Pinpoint the cell where the given text exists, returning its (x, y) midpoint coordinate. 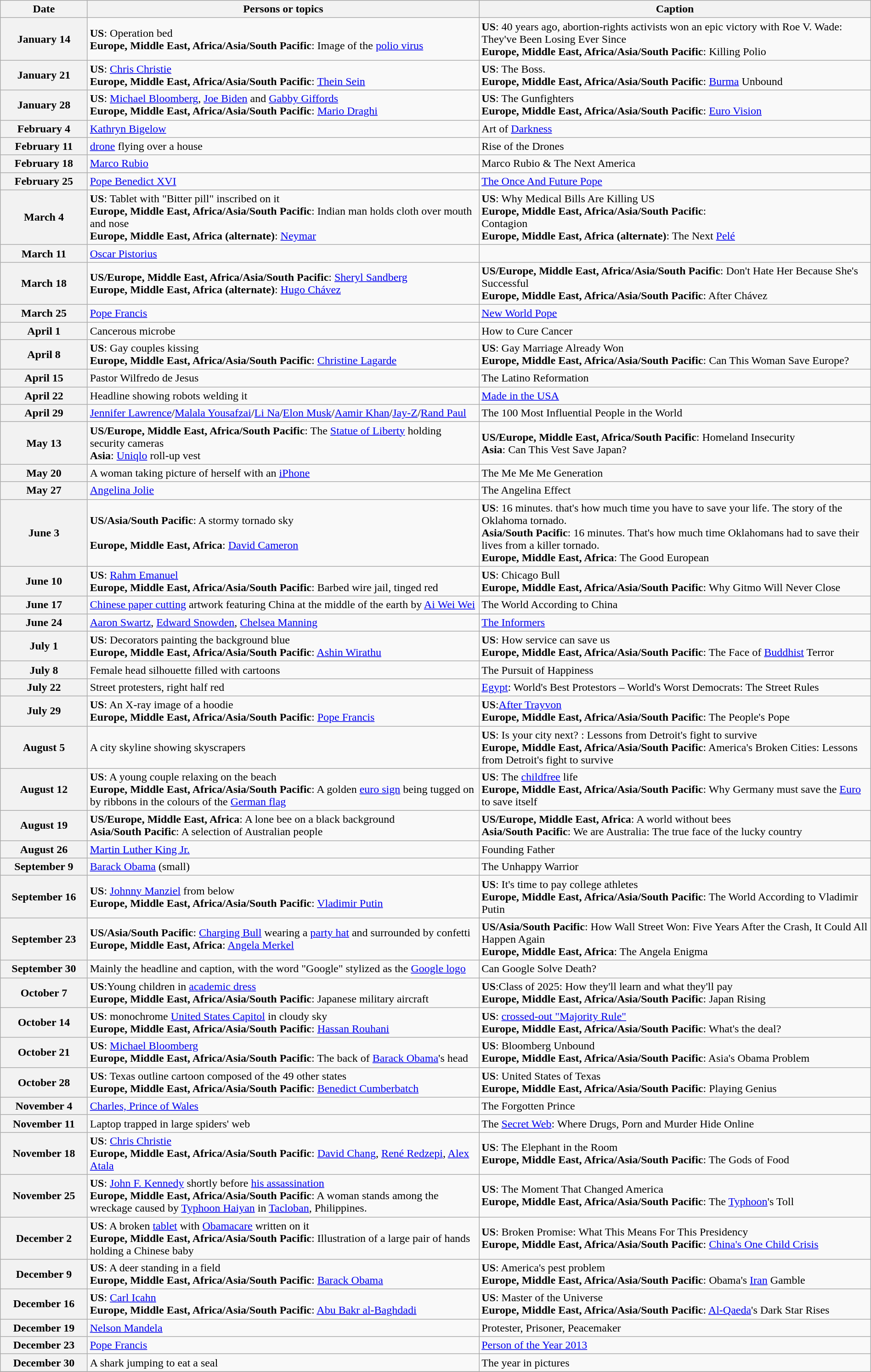
US/Asia/South Pacific: A stormy tornado sky Europe, Middle East, Africa: David Cameron (283, 533)
US: Rahm EmanuelEurope, Middle East, Africa/Asia/South Pacific: Barbed wire jail, tinged red (283, 581)
February 25 (44, 181)
US: Operation bedEurope, Middle East, Africa/Asia/South Pacific: Image of the polio virus (283, 39)
October 7 (44, 993)
US: crossed-out "Majority Rule" Europe, Middle East, Africa/Asia/South Pacific: What's the deal? (675, 1022)
Rise of the Drones (675, 146)
US: How service can save usEurope, Middle East, Africa/Asia/South Pacific: The Face of Buddhist Terror (675, 646)
US: The GunfightersEurope, Middle East, Africa/Asia/South Pacific: Euro Vision (675, 105)
August 26 (44, 849)
January 14 (44, 39)
December 2 (44, 1238)
The Pursuit of Happiness (675, 670)
Street protesters, right half red (283, 687)
A city skyline showing skyscrapers (283, 747)
Can Google Solve Death? (675, 969)
US: Master of the Universe Europe, Middle East, Africa/Asia/South Pacific: Al-Qaeda's Dark Star Rises (675, 1304)
April 15 (44, 378)
September 16 (44, 897)
Headline showing robots welding it (283, 396)
December 16 (44, 1304)
US/Asia/South Pacific: How Wall Street Won: Five Years After the Crash, It Could All Happen Again Europe, Middle East, Africa: The Angela Enigma (675, 939)
Chinese paper cutting artwork featuring China at the middle of the earth by Ai Wei Wei (283, 605)
January 28 (44, 105)
Marco Rubio & The Next America (675, 164)
Cancerous microbe (283, 330)
US:Class of 2025: How they'll learn and what they'll pay Europe, Middle East, Africa/Asia/South Pacific: Japan Rising (675, 993)
Person of the Year 2013 (675, 1345)
US: Broken Promise: What This Means For This Presidency Europe, Middle East, Africa/Asia/South Pacific: China's One Child Crisis (675, 1238)
US: It's time to pay college athletes Europe, Middle East, Africa/Asia/South Pacific: The World According to Vladimir Putin (675, 897)
Date (44, 9)
Martin Luther King Jr. (283, 849)
Pastor Wilfredo de Jesus (283, 378)
US: Bloomberg Unbound Europe, Middle East, Africa/Asia/South Pacific: Asia's Obama Problem (675, 1053)
Made in the USA (675, 396)
US/Europe, Middle East, Africa: A world without bees Asia/South Pacific: We are Australia: The true face of the lucky country (675, 825)
US: Decorators painting the background blueEurope, Middle East, Africa/Asia/South Pacific: Ashin Wirathu (283, 646)
August 19 (44, 825)
US: The childfree life Europe, Middle East, Africa/Asia/South Pacific: Why Germany must save the Euro to save itself (675, 790)
September 30 (44, 969)
February 18 (44, 164)
December 9 (44, 1274)
The Once And Future Pope (675, 181)
The Angelina Effect (675, 490)
US: An X-ray image of a hoodie Europe, Middle East, Africa/Asia/South Pacific: Pope Francis (283, 711)
The Latino Reformation (675, 378)
US: Gay Marriage Already WonEurope, Middle East, Africa/Asia/South Pacific: Can This Woman Save Europe? (675, 355)
March 4 (44, 217)
The 100 Most Influential People in the World (675, 413)
October 21 (44, 1053)
July 1 (44, 646)
June 24 (44, 622)
December 19 (44, 1328)
US:Young children in academic dress Europe, Middle East, Africa/Asia/South Pacific: Japanese military aircraft (283, 993)
November 25 (44, 1196)
Marco Rubio (283, 164)
drone flying over a house (283, 146)
US/Europe, Middle East, Africa: A lone bee on a black background Asia/South Pacific: A selection of Australian people (283, 825)
July 22 (44, 687)
Angelina Jolie (283, 490)
US/Europe, Middle East, Africa/South Pacific: Homeland Insecurity Asia: Can This Vest Save Japan? (675, 443)
Jennifer Lawrence/Malala Yousafzai/Li Na/Elon Musk/Aamir Khan/Jay-Z/Rand Paul (283, 413)
The World According to China (675, 605)
US: monochrome United States Capitol in cloudy sky Europe, Middle East, Africa/Asia/South Pacific: Hassan Rouhani (283, 1022)
The Informers (675, 622)
US/Asia/South Pacific: Charging Bull wearing a party hat and surrounded by confetti Europe, Middle East, Africa: Angela Merkel (283, 939)
The Me Me Me Generation (675, 473)
Laptop trapped in large spiders' web (283, 1123)
Nelson Mandela (283, 1328)
March 25 (44, 313)
July 8 (44, 670)
Egypt: World's Best Protestors – World's Worst Democrats: The Street Rules (675, 687)
August 12 (44, 790)
November 11 (44, 1123)
US: Michael Bloomberg, Joe Biden and Gabby GiffordsEurope, Middle East, Africa/Asia/South Pacific: Mario Draghi (283, 105)
February 4 (44, 129)
US: United States of Texas Europe, Middle East, Africa/Asia/South Pacific: Playing Genius (675, 1082)
US: Chris ChristieEurope, Middle East, Africa/Asia/South Pacific: Thein Sein (283, 75)
March 11 (44, 253)
April 1 (44, 330)
September 23 (44, 939)
Female head silhouette filled with cartoons (283, 670)
New World Pope (675, 313)
July 29 (44, 711)
March 18 (44, 283)
A shark jumping to eat a seal (283, 1363)
April 8 (44, 355)
Caption (675, 9)
Pope Benedict XVI (283, 181)
US: The Boss.Europe, Middle East, Africa/Asia/South Pacific: Burma Unbound (675, 75)
US/Europe, Middle East, Africa/South Pacific: The Statue of Liberty holding security camerasAsia: Uniqlo roll-up vest (283, 443)
US: The Moment That Changed America Europe, Middle East, Africa/Asia/South Pacific: The Typhoon's Toll (675, 1196)
February 11 (44, 146)
May 13 (44, 443)
A woman taking picture of herself with an iPhone (283, 473)
Kathryn Bigelow (283, 129)
January 21 (44, 75)
US: Chris Christie Europe, Middle East, Africa/Asia/South Pacific: David Chang, René Redzepi, Alex Atala (283, 1153)
US/Europe, Middle East, Africa/Asia/South Pacific: Sheryl SandbergEurope, Middle East, Africa (alternate): Hugo Chávez (283, 283)
November 4 (44, 1106)
The Unhappy Warrior (675, 867)
The Forgotten Prince (675, 1106)
Protester, Prisoner, Peacemaker (675, 1328)
September 9 (44, 867)
Persons or topics (283, 9)
Oscar Pistorius (283, 253)
Founding Father (675, 849)
US: Johnny Manziel from below Europe, Middle East, Africa/Asia/South Pacific: Vladimir Putin (283, 897)
Charles, Prince of Wales (283, 1106)
US: Gay couples kissingEurope, Middle East, Africa/Asia/South Pacific: Christine Lagarde (283, 355)
US: Michael Bloomberg Europe, Middle East, Africa/Asia/South Pacific: The back of Barack Obama's head (283, 1053)
US: America's pest problem Europe, Middle East, Africa/Asia/South Pacific: Obama's Iran Gamble (675, 1274)
April 22 (44, 396)
Aaron Swartz, Edward Snowden, Chelsea Manning (283, 622)
US: Why Medical Bills Are Killing USEurope, Middle East, Africa/Asia/South Pacific:ContagionEurope, Middle East, Africa (alternate): The Next Pelé (675, 217)
US: A deer standing in a field Europe, Middle East, Africa/Asia/South Pacific: Barack Obama (283, 1274)
US:After Trayvon Europe, Middle East, Africa/Asia/South Pacific: The People's Pope (675, 711)
June 3 (44, 533)
Art of Darkness (675, 129)
June 10 (44, 581)
November 18 (44, 1153)
June 17 (44, 605)
How to Cure Cancer (675, 330)
The Secret Web: Where Drugs, Porn and Murder Hide Online (675, 1123)
US: Texas outline cartoon composed of the 49 other states Europe, Middle East, Africa/Asia/South Pacific: Benedict Cumberbatch (283, 1082)
May 27 (44, 490)
The year in pictures (675, 1363)
October 28 (44, 1082)
US: The Elephant in the Room Europe, Middle East, Africa/Asia/South Pacific: The Gods of Food (675, 1153)
US: Chicago BullEurope, Middle East, Africa/Asia/South Pacific: Why Gitmo Will Never Close (675, 581)
December 23 (44, 1345)
October 14 (44, 1022)
US: Carl Icahn Europe, Middle East, Africa/Asia/South Pacific: Abu Bakr al-Baghdadi (283, 1304)
Barack Obama (small) (283, 867)
April 29 (44, 413)
December 30 (44, 1363)
May 20 (44, 473)
Mainly the headline and caption, with the word "Google" stylized as the Google logo (283, 969)
August 5 (44, 747)
